Extract the [X, Y] coordinate from the center of the cell holding the provided text.  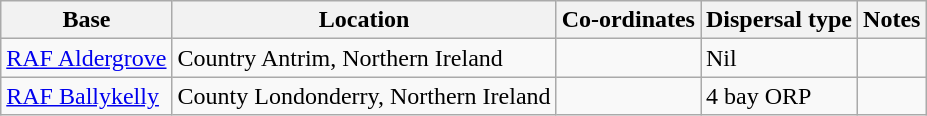
4 bay ORP [778, 96]
Co-ordinates [628, 20]
Dispersal type [778, 20]
RAF Aldergrove [86, 58]
Base [86, 20]
Nil [778, 58]
Location [364, 20]
Country Antrim, Northern Ireland [364, 58]
Notes [892, 20]
RAF Ballykelly [86, 96]
County Londonderry, Northern Ireland [364, 96]
